Detect which cell encompasses the target text, then output its (X, Y) center coordinate. 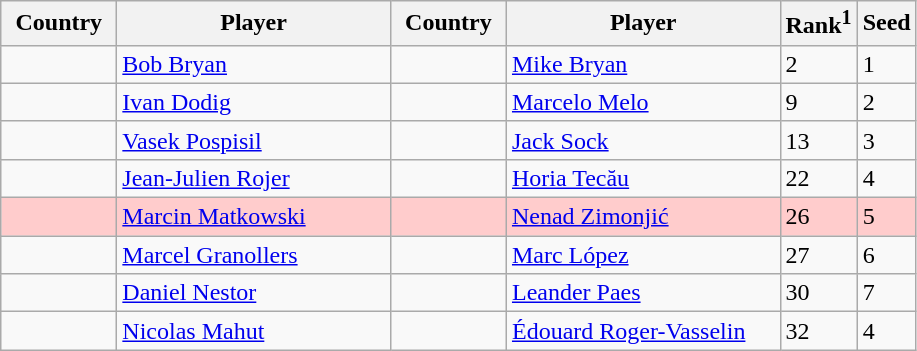
Marcelo Melo (643, 102)
Nicolas Mahut (254, 331)
Seed (886, 24)
Marcin Matkowski (254, 217)
Marc López (643, 255)
Édouard Roger-Vasselin (643, 331)
3 (886, 140)
Vasek Pospisil (254, 140)
Rank1 (818, 24)
30 (818, 293)
26 (818, 217)
Leander Paes (643, 293)
7 (886, 293)
Jack Sock (643, 140)
Ivan Dodig (254, 102)
9 (818, 102)
Daniel Nestor (254, 293)
27 (818, 255)
22 (818, 178)
Mike Bryan (643, 64)
Bob Bryan (254, 64)
6 (886, 255)
1 (886, 64)
Marcel Granollers (254, 255)
13 (818, 140)
Nenad Zimonjić (643, 217)
5 (886, 217)
Jean-Julien Rojer (254, 178)
Horia Tecău (643, 178)
32 (818, 331)
